For the text-containing cell, return its midpoint in [X, Y] coordinate format. 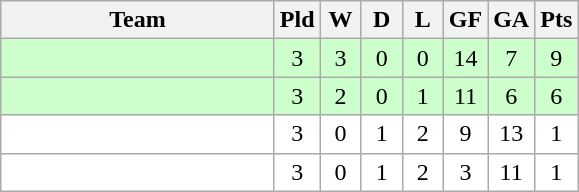
Team [138, 20]
GF [465, 20]
L [422, 20]
Pld [297, 20]
14 [465, 58]
Pts [556, 20]
7 [512, 58]
D [382, 20]
GA [512, 20]
W [340, 20]
13 [512, 134]
